Determine the [x, y] coordinate at the center of the cell enclosing the given text.  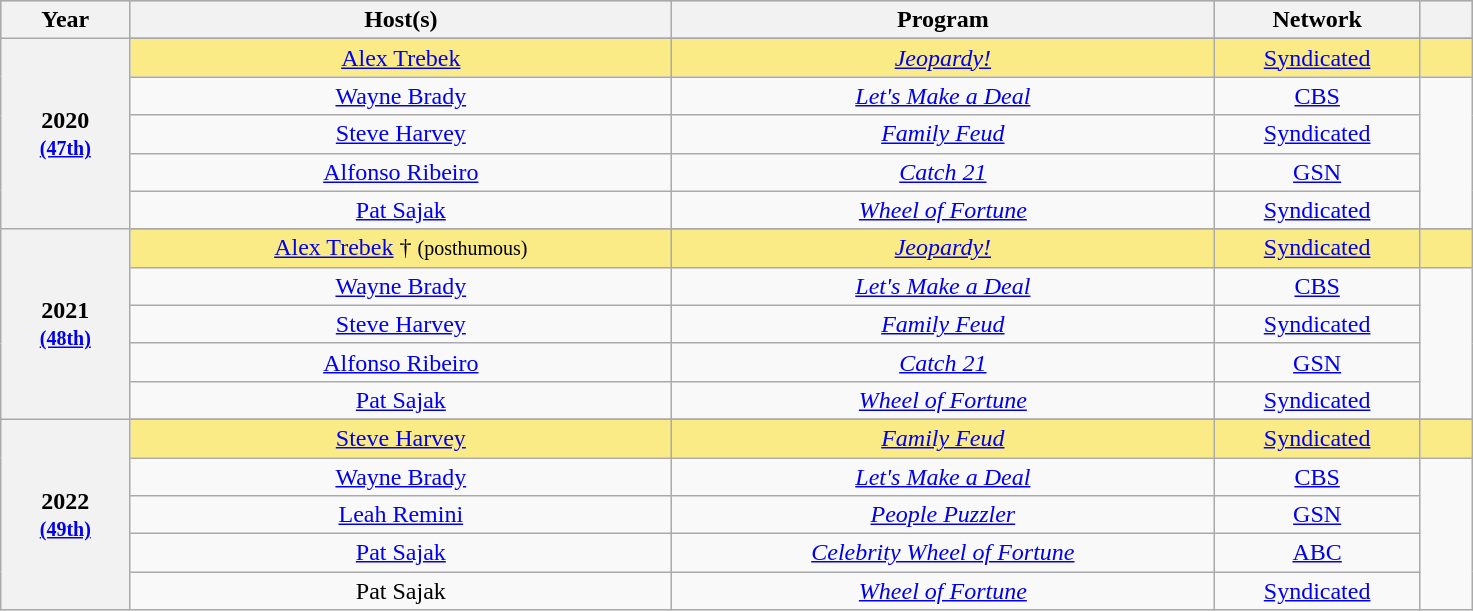
Year [66, 20]
2021 (48th) [66, 324]
ABC [1317, 553]
Celebrity Wheel of Fortune [943, 553]
Alex Trebek [401, 58]
2022 (49th) [66, 514]
Alex Trebek † (posthumous) [401, 248]
Leah Remini [401, 515]
2020 (47th) [66, 134]
Program [943, 20]
People Puzzler [943, 515]
Host(s) [401, 20]
Network [1317, 20]
